For the text-containing cell, return its midpoint in [x, y] coordinate format. 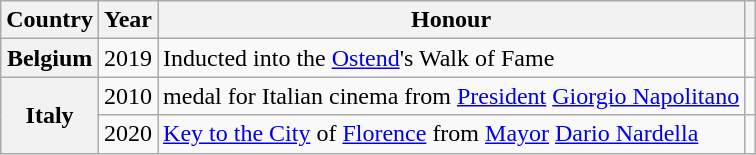
Belgium [50, 58]
medal for Italian cinema from President Giorgio Napolitano [452, 96]
2019 [128, 58]
Inducted into the Ostend's Walk of Fame [452, 58]
Key to the City of Florence from Mayor Dario Nardella [452, 134]
Honour [452, 20]
Year [128, 20]
2020 [128, 134]
Italy [50, 115]
Country [50, 20]
2010 [128, 96]
